Identify which cell holds the provided text, then report its (x, y) central coordinate. 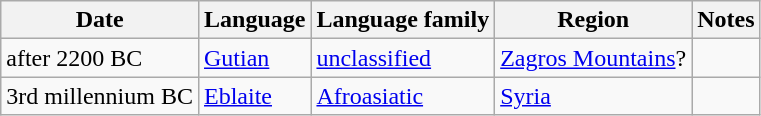
Zagros Mountains? (594, 58)
Afroasiatic (403, 96)
Date (100, 20)
Notes (726, 20)
3rd millennium BC (100, 96)
Region (594, 20)
Eblaite (254, 96)
after 2200 BC (100, 58)
Syria (594, 96)
Gutian (254, 58)
Language (254, 20)
unclassified (403, 58)
Language family (403, 20)
